Detect which cell encompasses the target text, then output its (X, Y) center coordinate. 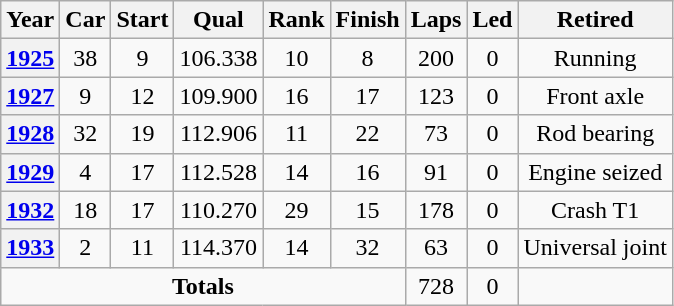
Front axle (595, 96)
112.528 (218, 172)
Rod bearing (595, 134)
114.370 (218, 248)
Car (86, 20)
19 (142, 134)
2 (86, 248)
12 (142, 96)
Finish (368, 20)
109.900 (218, 96)
1928 (30, 134)
8 (368, 58)
110.270 (218, 210)
Universal joint (595, 248)
15 (368, 210)
Year (30, 20)
Rank (296, 20)
Qual (218, 20)
Led (492, 20)
73 (436, 134)
29 (296, 210)
91 (436, 172)
4 (86, 172)
728 (436, 286)
38 (86, 58)
200 (436, 58)
1929 (30, 172)
63 (436, 248)
Crash T1 (595, 210)
Start (142, 20)
Engine seized (595, 172)
1927 (30, 96)
1933 (30, 248)
Totals (203, 286)
1932 (30, 210)
123 (436, 96)
Laps (436, 20)
Retired (595, 20)
Running (595, 58)
10 (296, 58)
1925 (30, 58)
112.906 (218, 134)
18 (86, 210)
178 (436, 210)
106.338 (218, 58)
22 (368, 134)
